Extract the (X, Y) coordinate from the center of the cell holding the provided text.  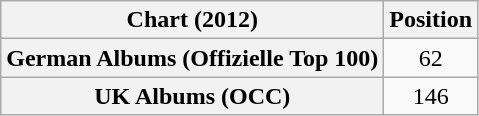
62 (431, 58)
146 (431, 96)
German Albums (Offizielle Top 100) (192, 58)
Position (431, 20)
Chart (2012) (192, 20)
UK Albums (OCC) (192, 96)
